Detect which cell encompasses the target text, then output its [X, Y] center coordinate. 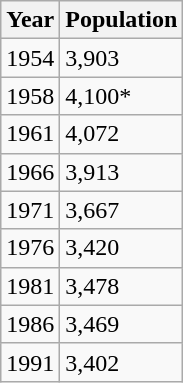
1954 [30, 58]
3,913 [122, 172]
1976 [30, 248]
3,402 [122, 362]
3,420 [122, 248]
1966 [30, 172]
1971 [30, 210]
1991 [30, 362]
1961 [30, 134]
Population [122, 20]
1986 [30, 324]
3,469 [122, 324]
1981 [30, 286]
3,903 [122, 58]
4,072 [122, 134]
Year [30, 20]
3,667 [122, 210]
3,478 [122, 286]
1958 [30, 96]
4,100* [122, 96]
